Detect which cell encompasses the target text, then output its (X, Y) center coordinate. 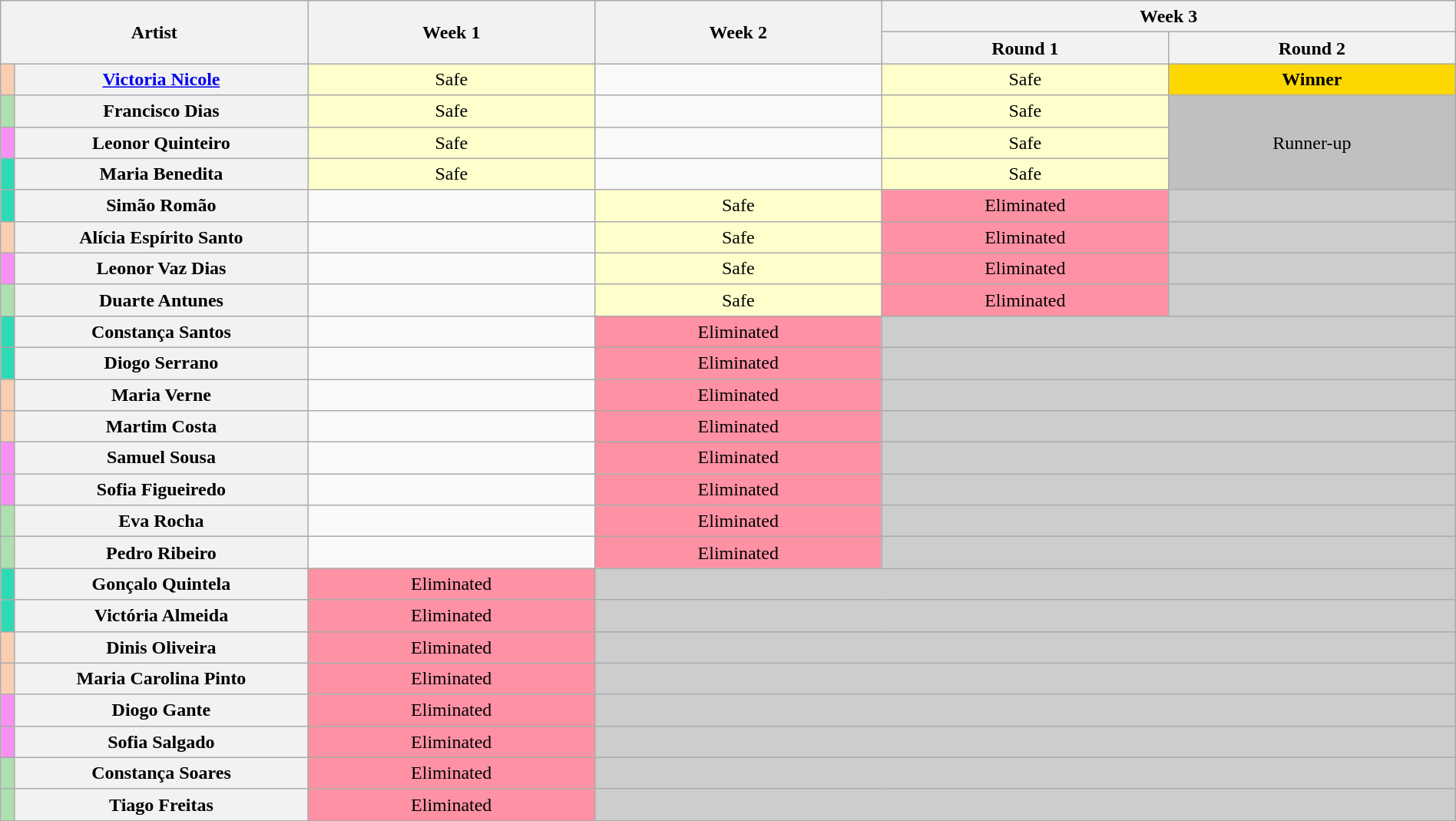
Winner (1312, 80)
Constança Soares (161, 773)
Francisco Dias (161, 111)
Dinis Oliveira (161, 647)
Maria Verne (161, 395)
Samuel Sousa (161, 458)
Victória Almeida (161, 616)
Maria Benedita (161, 174)
Runner-up (1312, 143)
Constança Santos (161, 332)
Round 2 (1312, 48)
Maria Carolina Pinto (161, 679)
Diogo Serrano (161, 362)
Leonor Vaz Dias (161, 269)
Tiago Freitas (161, 805)
Sofia Figueiredo (161, 490)
Week 3 (1169, 17)
Diogo Gante (161, 710)
Sofia Salgado (161, 742)
Simão Romão (161, 206)
Week 1 (452, 32)
Victoria Nicole (161, 80)
Martim Costa (161, 427)
Artist (154, 32)
Leonor Quinteiro (161, 143)
Eva Rocha (161, 521)
Duarte Antunes (161, 300)
Alícia Espírito Santo (161, 237)
Gonçalo Quintela (161, 584)
Round 1 (1025, 48)
Pedro Ribeiro (161, 553)
Week 2 (738, 32)
